Determine the [x, y] coordinate at the center of the cell enclosing the given text.  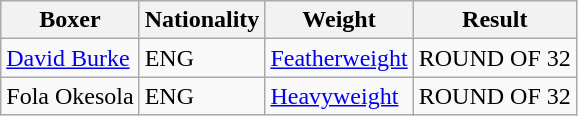
Nationality [202, 20]
David Burke [70, 58]
Weight [339, 20]
Heavyweight [339, 96]
Featherweight [339, 58]
Result [494, 20]
Boxer [70, 20]
Fola Okesola [70, 96]
